Determine the [x, y] coordinate at the center of the cell enclosing the given text.  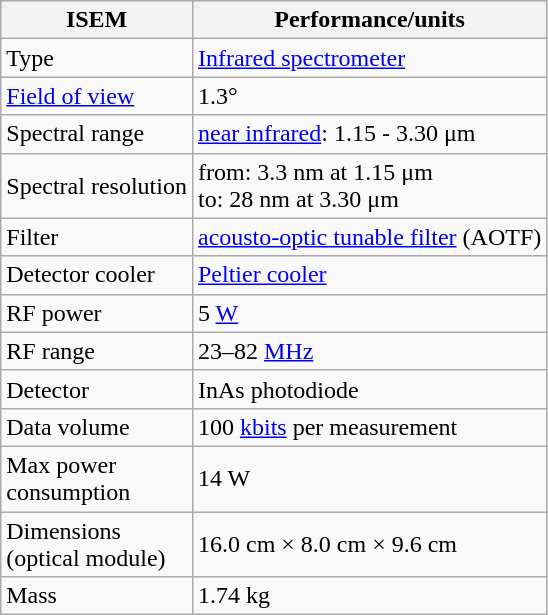
Spectral resolution [97, 186]
Detector cooler [97, 275]
RF range [97, 351]
1.74 kg [369, 596]
Dimensions(optical module) [97, 544]
near infrared: 1.15 - 3.30 μm [369, 134]
16.0 cm × 8.0 cm × 9.6 cm [369, 544]
Peltier cooler [369, 275]
14 W [369, 478]
Type [97, 58]
InAs photodiode [369, 389]
Data volume [97, 427]
Filter [97, 237]
RF power [97, 313]
ISEM [97, 20]
from: 3.3 nm at 1.15 μm to: 28 nm at 3.30 μm [369, 186]
Field of view [97, 96]
Spectral range [97, 134]
23–82 MHz [369, 351]
Performance/units [369, 20]
acousto-optic tunable filter (AOTF) [369, 237]
Mass [97, 596]
Max powerconsumption [97, 478]
Detector [97, 389]
Infrared spectrometer [369, 58]
1.3° [369, 96]
5 W [369, 313]
100 kbits per measurement [369, 427]
